Output the (X, Y) coordinate of the center of the cell containing the given text.  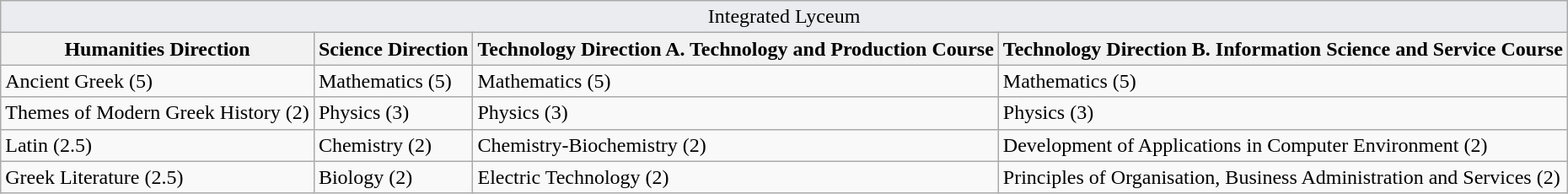
Themes of Modern Greek History (2) (158, 113)
Ancient Greek (5) (158, 81)
Technology Direction B. Information Science and Service Course (1283, 49)
Development of Applications in Computer Environment (2) (1283, 145)
Science Direction (393, 49)
Humanities Direction (158, 49)
Technology Direction A. Technology and Production Course (735, 49)
Chemistry (2) (393, 145)
Electric Technology (2) (735, 177)
Principles of Organisation, Business Administration and Services (2) (1283, 177)
Biology (2) (393, 177)
Chemistry-Biochemistry (2) (735, 145)
Integrated Lyceum (784, 17)
Greek Literature (2.5) (158, 177)
Latin (2.5) (158, 145)
